Pinpoint the cell where the given text exists, returning its [X, Y] midpoint coordinate. 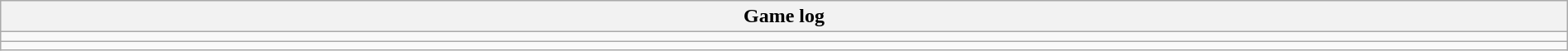
Game log [784, 16]
